Extract the [x, y] coordinate from the center of the cell holding the provided text.  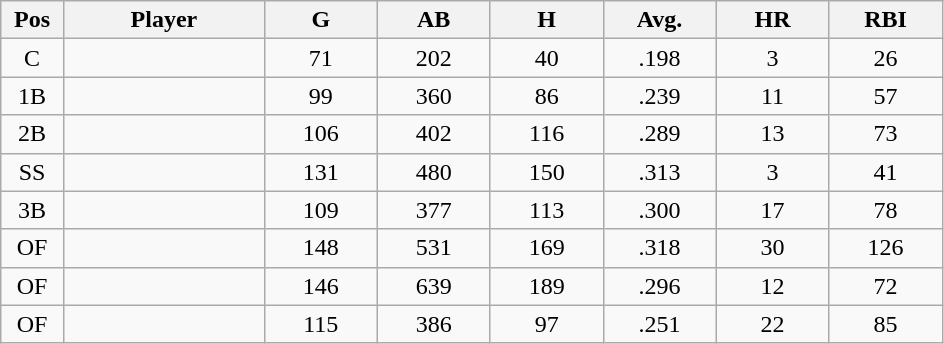
169 [546, 248]
13 [772, 134]
72 [886, 286]
146 [320, 286]
.296 [660, 286]
Pos [32, 20]
2B [32, 134]
.318 [660, 248]
Player [164, 20]
360 [434, 96]
1B [32, 96]
.251 [660, 324]
85 [886, 324]
C [32, 58]
17 [772, 210]
189 [546, 286]
11 [772, 96]
202 [434, 58]
148 [320, 248]
115 [320, 324]
.198 [660, 58]
377 [434, 210]
RBI [886, 20]
.289 [660, 134]
.300 [660, 210]
26 [886, 58]
116 [546, 134]
.313 [660, 172]
386 [434, 324]
150 [546, 172]
109 [320, 210]
12 [772, 286]
531 [434, 248]
402 [434, 134]
G [320, 20]
78 [886, 210]
99 [320, 96]
AB [434, 20]
73 [886, 134]
131 [320, 172]
106 [320, 134]
40 [546, 58]
Avg. [660, 20]
41 [886, 172]
SS [32, 172]
71 [320, 58]
639 [434, 286]
HR [772, 20]
126 [886, 248]
H [546, 20]
22 [772, 324]
30 [772, 248]
.239 [660, 96]
97 [546, 324]
480 [434, 172]
57 [886, 96]
86 [546, 96]
113 [546, 210]
3B [32, 210]
